From the cell containing the given text, extract its center point as (x, y) coordinate. 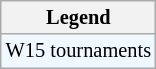
Legend (78, 17)
W15 tournaments (78, 51)
